Provide the (X, Y) coordinate of the cell's center where the given text is located.  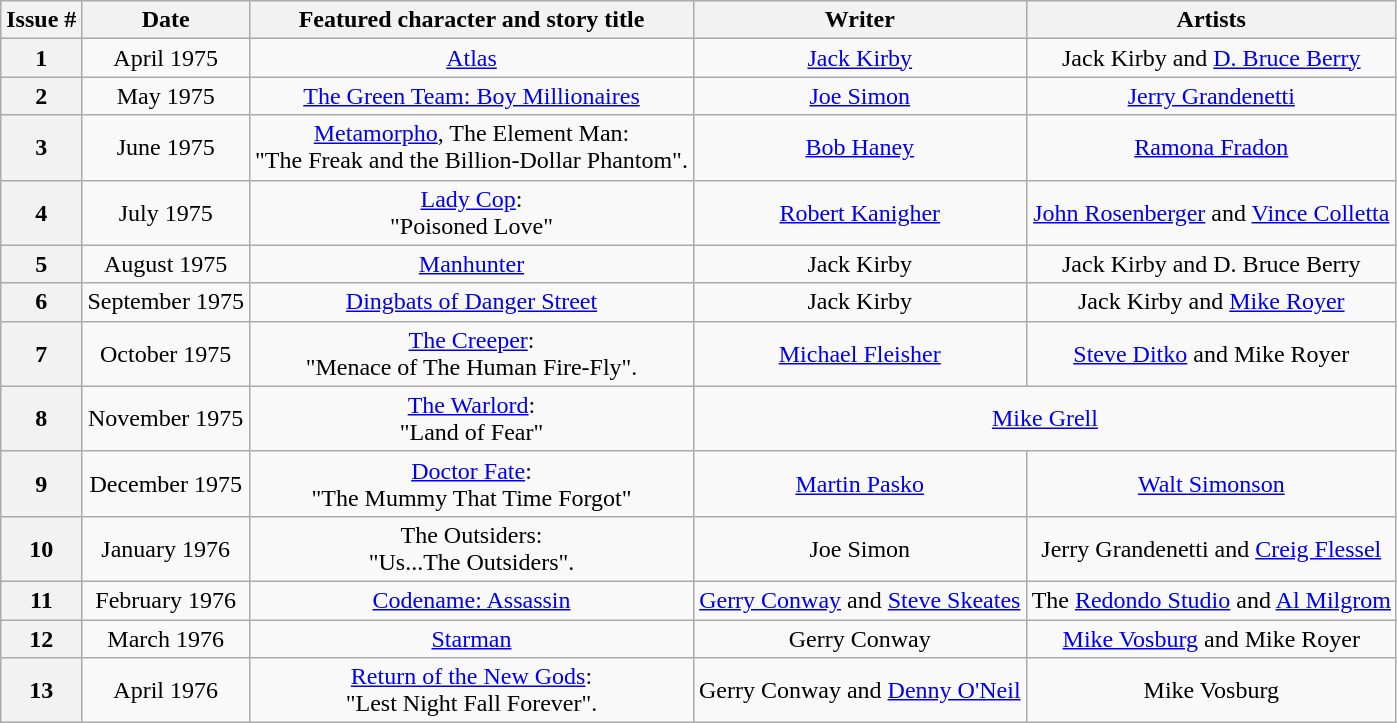
2 (42, 96)
December 1975 (166, 484)
January 1976 (166, 548)
Metamorpho, The Element Man: "The Freak and the Billion-Dollar Phantom". (472, 148)
Codename: Assassin (472, 600)
5 (42, 264)
Issue # (42, 20)
The Redondo Studio and Al Milgrom (1211, 600)
May 1975 (166, 96)
12 (42, 639)
Jerry Grandenetti and Creig Flessel (1211, 548)
March 1976 (166, 639)
The Warlord: "Land of Fear" (472, 418)
Ramona Fradon (1211, 148)
Robert Kanigher (860, 212)
February 1976 (166, 600)
Date (166, 20)
3 (42, 148)
Bob Haney (860, 148)
Manhunter (472, 264)
Walt Simonson (1211, 484)
8 (42, 418)
April 1976 (166, 690)
The Green Team: Boy Millionaires (472, 96)
Jerry Grandenetti (1211, 96)
4 (42, 212)
Steve Ditko and Mike Royer (1211, 354)
June 1975 (166, 148)
Atlas (472, 58)
April 1975 (166, 58)
Artists (1211, 20)
Starman (472, 639)
September 1975 (166, 302)
7 (42, 354)
July 1975 (166, 212)
Lady Cop: "Poisoned Love" (472, 212)
Gerry Conway and Denny O'Neil (860, 690)
Mike Vosburg and Mike Royer (1211, 639)
Writer (860, 20)
Martin Pasko (860, 484)
Mike Vosburg (1211, 690)
October 1975 (166, 354)
Return of the New Gods: "Lest Night Fall Forever". (472, 690)
9 (42, 484)
1 (42, 58)
11 (42, 600)
Featured character and story title (472, 20)
13 (42, 690)
John Rosenberger and Vince Colletta (1211, 212)
10 (42, 548)
Mike Grell (1044, 418)
Jack Kirby and Mike Royer (1211, 302)
Doctor Fate: "The Mummy That Time Forgot" (472, 484)
The Creeper: "Menace of The Human Fire-Fly". (472, 354)
Dingbats of Danger Street (472, 302)
Michael Fleisher (860, 354)
November 1975 (166, 418)
August 1975 (166, 264)
Gerry Conway (860, 639)
Gerry Conway and Steve Skeates (860, 600)
The Outsiders: "Us...The Outsiders". (472, 548)
6 (42, 302)
